Capture the cell that displays the provided text and extract its [X, Y] central coordinate. 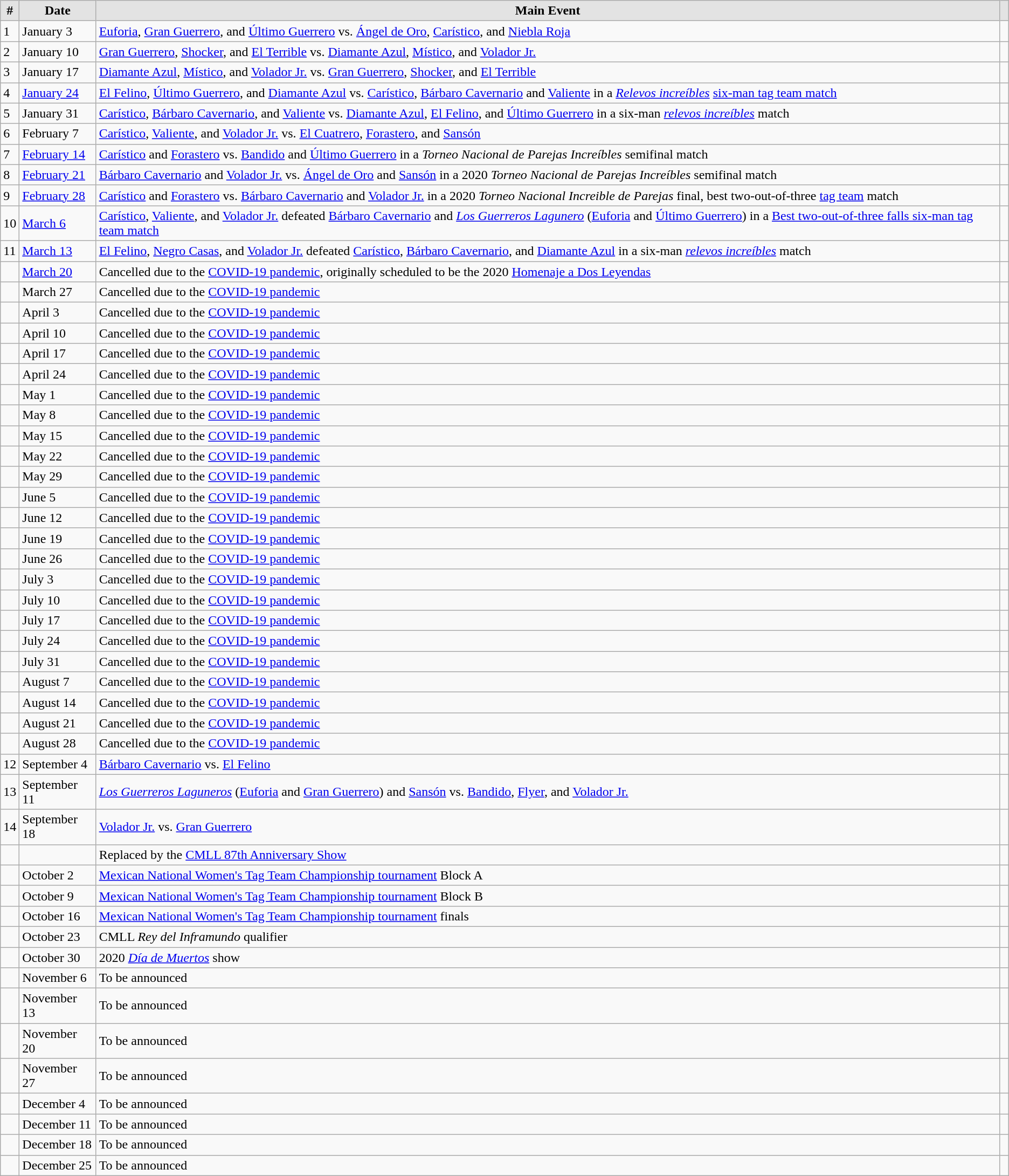
2020 Día de Muertos show [548, 957]
Mexican National Women's Tag Team Championship tournament finals [548, 916]
November 27 [58, 1076]
6 [10, 134]
Volador Jr. vs. Gran Guerrero [548, 827]
January 17 [58, 72]
May 1 [58, 395]
July 31 [58, 662]
June 26 [58, 559]
January 3 [58, 31]
October 2 [58, 875]
11 [10, 251]
Bárbaro Cavernario and Volador Jr. vs. Ángel de Oro and Sansón in a 2020 Torneo Nacional de Parejas Increíbles semifinal match [548, 175]
February 21 [58, 175]
# [10, 11]
10 [10, 223]
September 11 [58, 792]
Cancelled due to the COVID-19 pandemic, originally scheduled to be the 2020 Homenaje a Dos Leyendas [548, 271]
March 6 [58, 223]
El Felino, Negro Casas, and Volador Jr. defeated Carístico, Bárbaro Cavernario, and Diamante Azul in a six-man relevos increíbles match [548, 251]
September 4 [58, 764]
Bárbaro Cavernario vs. El Felino [548, 764]
November 13 [58, 1006]
March 13 [58, 251]
14 [10, 827]
Gran Guerrero, Shocker, and El Terrible vs. Diamante Azul, Místico, and Volador Jr. [548, 52]
January 10 [58, 52]
El Felino, Último Guerrero, and Diamante Azul vs. Carístico, Bárbaro Cavernario and Valiente in a Relevos increíbles six-man tag team match [548, 93]
Carístico, Valiente, and Volador Jr. vs. El Cuatrero, Forastero, and Sansón [548, 134]
June 19 [58, 538]
CMLL Rey del Inframundo qualifier [548, 937]
March 27 [58, 292]
12 [10, 764]
September 18 [58, 827]
June 12 [58, 518]
July 17 [58, 621]
August 14 [58, 703]
2 [10, 52]
9 [10, 195]
April 10 [58, 333]
February 28 [58, 195]
Mexican National Women's Tag Team Championship tournament Block A [548, 875]
Los Guerreros Laguneros (Euforia and Gran Guerrero) and Sansón vs. Bandido, Flyer, and Volador Jr. [548, 792]
Date [58, 11]
May 15 [58, 436]
February 14 [58, 154]
Mexican National Women's Tag Team Championship tournament Block B [548, 896]
December 25 [58, 1165]
August 7 [58, 682]
8 [10, 175]
January 31 [58, 113]
March 20 [58, 271]
13 [10, 792]
November 6 [58, 978]
1 [10, 31]
Diamante Azul, Místico, and Volador Jr. vs. Gran Guerrero, Shocker, and El Terrible [548, 72]
July 3 [58, 579]
May 29 [58, 477]
Replaced by the CMLL 87th Anniversary Show [548, 855]
December 4 [58, 1104]
October 9 [58, 896]
Carístico, Bárbaro Cavernario, and Valiente vs. Diamante Azul, El Felino, and Último Guerrero in a six-man relevos increíbles match [548, 113]
July 10 [58, 600]
Euforia, Gran Guerrero, and Último Guerrero vs. Ángel de Oro, Carístico, and Niebla Roja [548, 31]
August 21 [58, 723]
January 24 [58, 93]
October 16 [58, 916]
April 17 [58, 354]
May 8 [58, 415]
November 20 [58, 1041]
3 [10, 72]
October 30 [58, 957]
4 [10, 93]
June 5 [58, 497]
April 3 [58, 313]
May 22 [58, 456]
October 23 [58, 937]
Carístico and Forastero vs. Bandido and Último Guerrero in a Torneo Nacional de Parejas Increíbles semifinal match [548, 154]
5 [10, 113]
December 11 [58, 1124]
July 24 [58, 641]
April 24 [58, 374]
February 7 [58, 134]
7 [10, 154]
Main Event [548, 11]
December 18 [58, 1145]
August 28 [58, 744]
